Capture the cell that displays the provided text and extract its (X, Y) central coordinate. 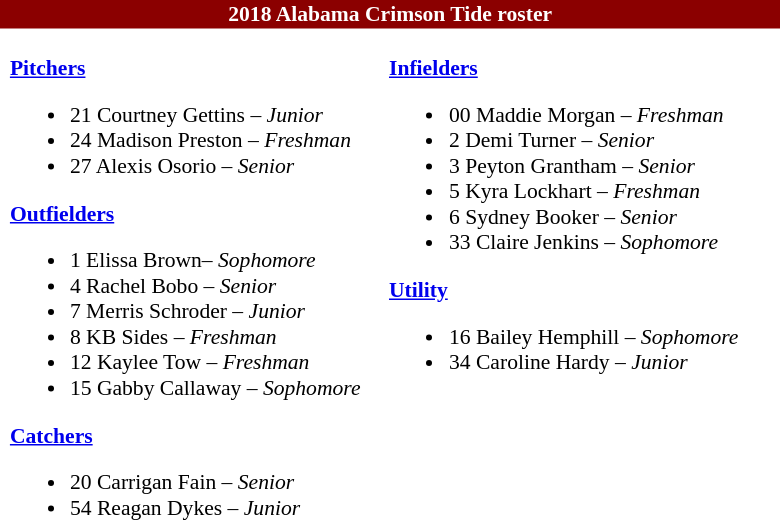
2018 Alabama Crimson Tide roster (390, 14)
